Pinpoint the cell where the given text exists, returning its [X, Y] midpoint coordinate. 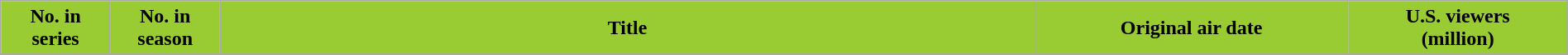
No. inseason [165, 28]
Original air date [1191, 28]
U.S. viewers(million) [1457, 28]
No. inseries [56, 28]
Title [627, 28]
